Identify which cell holds the provided text, then report its [x, y] central coordinate. 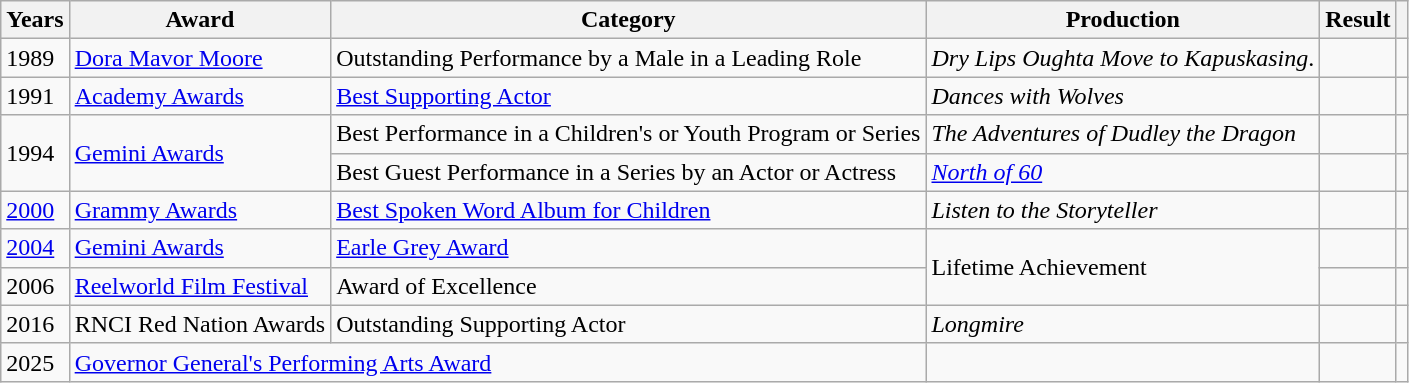
Production [1123, 20]
Result [1358, 20]
Dances with Wolves [1123, 96]
1991 [35, 96]
Best Performance in a Children's or Youth Program or Series [628, 134]
Listen to the Storyteller [1123, 210]
1994 [35, 153]
Best Spoken Word Album for Children [628, 210]
Dora Mavor Moore [200, 58]
North of 60 [1123, 172]
Outstanding Performance by a Male in a Leading Role [628, 58]
Outstanding Supporting Actor [628, 324]
Earle Grey Award [628, 248]
The Adventures of Dudley the Dragon [1123, 134]
2006 [35, 286]
Governor General's Performing Arts Award [498, 362]
Longmire [1123, 324]
Academy Awards [200, 96]
2025 [35, 362]
Category [628, 20]
RNCI Red Nation Awards [200, 324]
Best Supporting Actor [628, 96]
Years [35, 20]
Best Guest Performance in a Series by an Actor or Actress [628, 172]
2004 [35, 248]
2000 [35, 210]
Award [200, 20]
Lifetime Achievement [1123, 267]
Reelworld Film Festival [200, 286]
Award of Excellence [628, 286]
1989 [35, 58]
Grammy Awards [200, 210]
Dry Lips Oughta Move to Kapuskasing. [1123, 58]
2016 [35, 324]
